Provide the (x, y) coordinate of the cell's center where the given text is located.  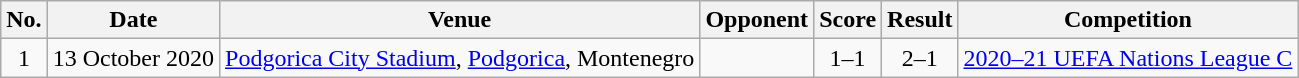
Competition (1128, 20)
Score (848, 20)
2–1 (920, 58)
Result (920, 20)
Date (133, 20)
13 October 2020 (133, 58)
1 (24, 58)
2020–21 UEFA Nations League C (1128, 58)
Podgorica City Stadium, Podgorica, Montenegro (460, 58)
Venue (460, 20)
1–1 (848, 58)
Opponent (757, 20)
No. (24, 20)
